Scan for the cell matching the given text and deliver its (X, Y) coordinate at center. 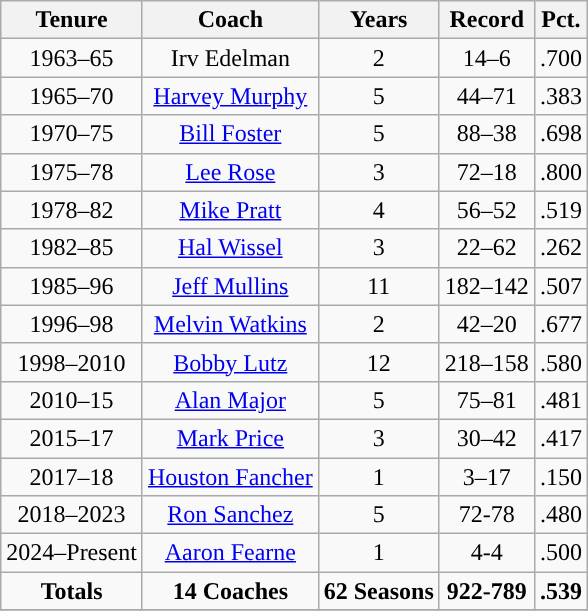
1978–82 (72, 210)
.480 (560, 515)
2024–Present (72, 553)
75–81 (486, 400)
4 (378, 210)
.262 (560, 248)
44–71 (486, 96)
Bobby Lutz (230, 362)
2017–18 (72, 477)
Aaron Fearne (230, 553)
.150 (560, 477)
Irv Edelman (230, 58)
14–6 (486, 58)
.500 (560, 553)
.519 (560, 210)
Melvin Watkins (230, 324)
1965–70 (72, 96)
4-4 (486, 553)
Ron Sanchez (230, 515)
Houston Fancher (230, 477)
Mark Price (230, 438)
.507 (560, 286)
.698 (560, 134)
30–42 (486, 438)
2018–2023 (72, 515)
Pct. (560, 20)
Hal Wissel (230, 248)
12 (378, 362)
2010–15 (72, 400)
.580 (560, 362)
22–62 (486, 248)
Alan Major (230, 400)
Tenure (72, 20)
.539 (560, 591)
1982–85 (72, 248)
.800 (560, 172)
.383 (560, 96)
11 (378, 286)
1975–78 (72, 172)
62 Seasons (378, 591)
1985–96 (72, 286)
218–158 (486, 362)
1996–98 (72, 324)
Coach (230, 20)
Totals (72, 591)
42–20 (486, 324)
Years (378, 20)
Jeff Mullins (230, 286)
1963–65 (72, 58)
72-78 (486, 515)
Bill Foster (230, 134)
Mike Pratt (230, 210)
72–18 (486, 172)
.700 (560, 58)
1998–2010 (72, 362)
14 Coaches (230, 591)
Harvey Murphy (230, 96)
Record (486, 20)
922-789 (486, 591)
.417 (560, 438)
56–52 (486, 210)
182–142 (486, 286)
2015–17 (72, 438)
88–38 (486, 134)
.677 (560, 324)
1970–75 (72, 134)
3–17 (486, 477)
Lee Rose (230, 172)
.481 (560, 400)
